Return [X, Y] of the center of cell containing provided text 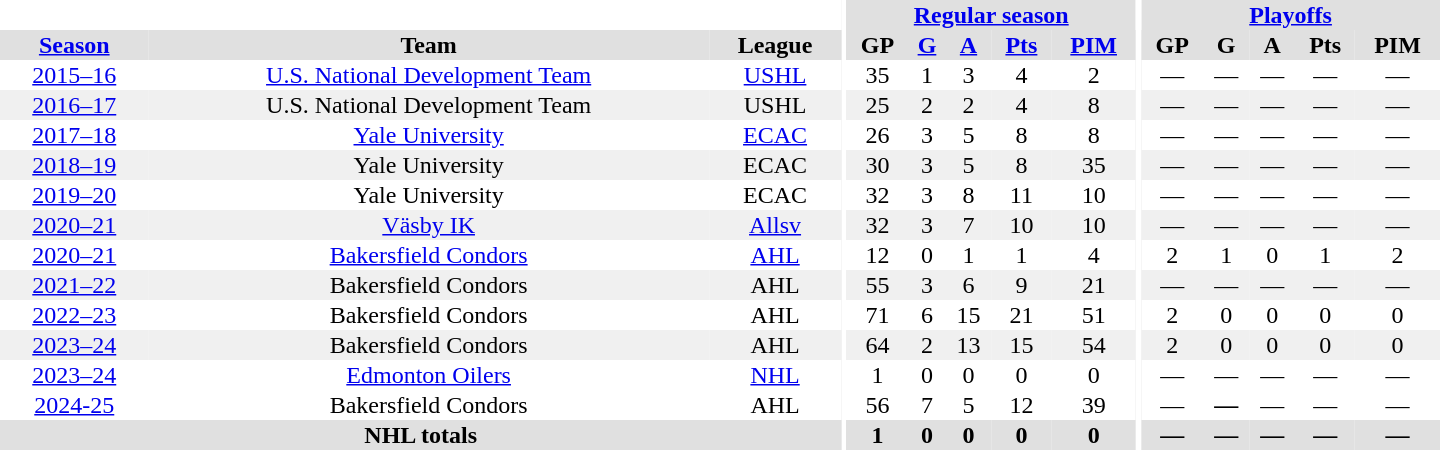
39 [1094, 405]
54 [1094, 345]
51 [1094, 315]
71 [877, 315]
Regular season [991, 15]
11 [1022, 195]
9 [1022, 285]
2019–20 [74, 195]
Allsv [776, 225]
Edmonton Oilers [429, 375]
26 [877, 135]
NHL totals [420, 435]
Season [74, 45]
2017–18 [74, 135]
2022–23 [74, 315]
2024-25 [74, 405]
Playoffs [1290, 15]
2021–22 [74, 285]
League [776, 45]
25 [877, 105]
2016–17 [74, 105]
NHL [776, 375]
2015–16 [74, 75]
56 [877, 405]
13 [968, 345]
Väsby IK [429, 225]
55 [877, 285]
64 [877, 345]
2018–19 [74, 165]
30 [877, 165]
Team [429, 45]
